Locate the cell with the specified text and output its (X, Y) center coordinate. 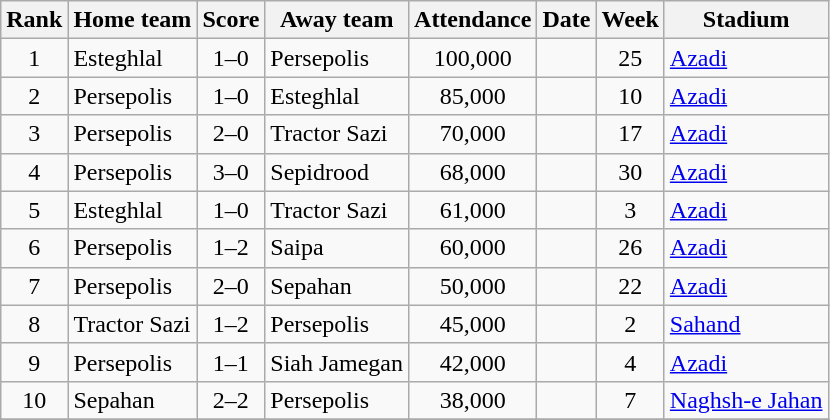
Sahand (746, 324)
8 (34, 324)
2–2 (231, 400)
17 (630, 134)
3–0 (231, 172)
100,000 (473, 58)
Home team (132, 20)
68,000 (473, 172)
Date (566, 20)
22 (630, 286)
5 (34, 210)
25 (630, 58)
38,000 (473, 400)
Sepidrood (337, 172)
Saipa (337, 248)
85,000 (473, 96)
26 (630, 248)
42,000 (473, 362)
6 (34, 248)
1–1 (231, 362)
Away team (337, 20)
50,000 (473, 286)
60,000 (473, 248)
Stadium (746, 20)
Attendance (473, 20)
Siah Jamegan (337, 362)
1 (34, 58)
Rank (34, 20)
30 (630, 172)
61,000 (473, 210)
Week (630, 20)
45,000 (473, 324)
9 (34, 362)
Naghsh-e Jahan (746, 400)
70,000 (473, 134)
Score (231, 20)
